For the text-containing cell, return its midpoint in (x, y) coordinate format. 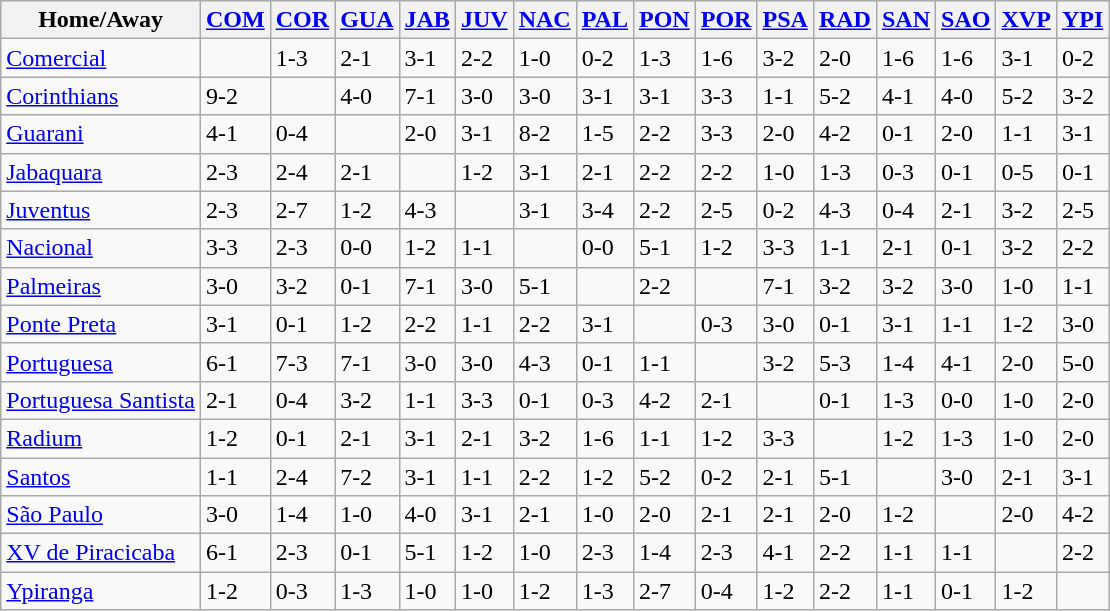
5-3 (844, 362)
Palmeiras (101, 286)
SAN (906, 20)
GUA (367, 20)
Nacional (101, 248)
9-2 (235, 96)
JAB (427, 20)
0-5 (1026, 172)
JUV (484, 20)
Santos (101, 477)
Ponte Preta (101, 324)
COR (302, 20)
Corinthians (101, 96)
Juventus (101, 210)
COM (235, 20)
1-5 (604, 134)
Ypiranga (101, 591)
YPI (1082, 20)
XVP (1026, 20)
Portuguesa Santista (101, 400)
Guarani (101, 134)
PAL (604, 20)
PSA (785, 20)
3-4 (604, 210)
8-2 (544, 134)
POR (726, 20)
Jabaquara (101, 172)
7-2 (367, 477)
NAC (544, 20)
PON (664, 20)
5-0 (1082, 362)
Radium (101, 438)
Comercial (101, 58)
7-3 (302, 362)
RAD (844, 20)
Home/Away (101, 20)
São Paulo (101, 515)
XV de Piracicaba (101, 553)
SAO (966, 20)
Portuguesa (101, 362)
